From the cell containing the given text, extract its center point as [x, y] coordinate. 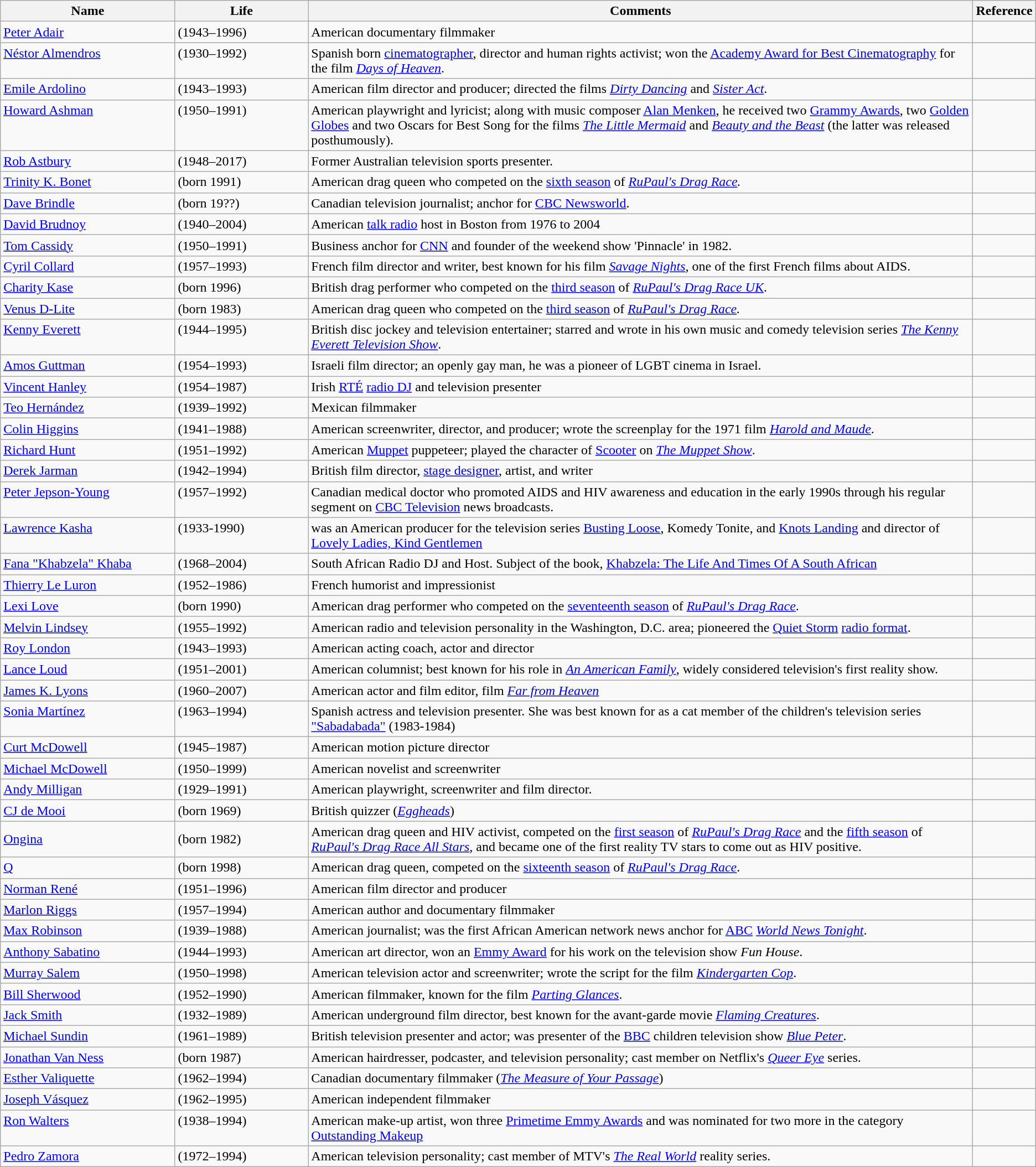
(1954–1987) [241, 387]
French humorist and impressionist [641, 585]
American acting coach, actor and director [641, 648]
(1972–1994) [241, 1156]
Canadian television journalist; anchor for CBC Newsworld. [641, 203]
(1944–1995) [241, 338]
Bill Sherwood [87, 994]
French film director and writer, best known for his film Savage Nights, one of the first French films about AIDS. [641, 266]
Michael Sundin [87, 1036]
Cyril Collard [87, 266]
(1954–1993) [241, 366]
Emile Ardolino [87, 89]
James K. Lyons [87, 690]
Rob Astbury [87, 161]
American radio and television personality in the Washington, D.C. area; pioneered the Quiet Storm radio format. [641, 627]
Roy London [87, 648]
(1942–1994) [241, 471]
(1960–2007) [241, 690]
(born 1991) [241, 182]
Spanish born cinematographer, director and human rights activist; won the Academy Award for Best Cinematography for the film Days of Heaven. [641, 61]
(1929–1991) [241, 790]
Ongina [87, 839]
American filmmaker, known for the film Parting Glances. [641, 994]
American drag performer who competed on the seventeenth season of RuPaul's Drag Race. [641, 606]
(1950–1998) [241, 973]
Amos Guttman [87, 366]
(born 19??) [241, 203]
Anthony Sabatino [87, 952]
(1957–1992) [241, 499]
(born 1998) [241, 868]
Max Robinson [87, 931]
(1968–2004) [241, 564]
American Muppet puppeteer; played the character of Scooter on The Muppet Show. [641, 450]
American underground film director, best known for the avant-garde movie Flaming Creatures. [641, 1015]
(1939–1992) [241, 408]
(1952–1990) [241, 994]
Canadian documentary filmmaker (The Measure of Your Passage) [641, 1078]
Norman René [87, 889]
Marlon Riggs [87, 910]
American drag queen who competed on the third season of RuPaul's Drag Race. [641, 308]
South African Radio DJ and Host. Subject of the book, Khabzela: The Life And Times Of A South African [641, 564]
(1962–1995) [241, 1099]
American motion picture director [641, 748]
Richard Hunt [87, 450]
Néstor Almendros [87, 61]
Charity Kase [87, 287]
American playwright, screenwriter and film director. [641, 790]
Peter Adair [87, 32]
Derek Jarman [87, 471]
(1948–2017) [241, 161]
Israeli film director; an openly gay man, he was a pioneer of LGBT cinema in Israel. [641, 366]
American make-up artist, won three Primetime Emmy Awards and was nominated for two more in the category Outstanding Makeup [641, 1128]
David Brudnoy [87, 224]
American documentary filmmaker [641, 32]
(born 1996) [241, 287]
Peter Jepson-Young [87, 499]
was an American producer for the television series Busting Loose, Komedy Tonite, and Knots Landing and director of Lovely Ladies, Kind Gentlemen [641, 536]
(1951–1992) [241, 450]
Tom Cassidy [87, 245]
Lawrence Kasha [87, 536]
(1951–1996) [241, 889]
Irish RTÉ radio DJ and television presenter [641, 387]
American art director, won an Emmy Award for his work on the television show Fun House. [641, 952]
Pedro Zamora [87, 1156]
American hairdresser, podcaster, and television personality; cast member on Netflix's Queer Eye series. [641, 1057]
(born 1969) [241, 811]
(1944–1993) [241, 952]
American journalist; was the first African American network news anchor for ABC World News Tonight. [641, 931]
(born 1990) [241, 606]
American film director and producer; directed the films Dirty Dancing and Sister Act. [641, 89]
Joseph Vásquez [87, 1099]
Reference [1004, 11]
(1957–1994) [241, 910]
Colin Higgins [87, 429]
Ron Walters [87, 1128]
CJ de Mooi [87, 811]
(born 1987) [241, 1057]
Life [241, 11]
Mexican filmmaker [641, 408]
Murray Salem [87, 973]
Curt McDowell [87, 748]
American television personality; cast member of MTV's The Real World reality series. [641, 1156]
(1932–1989) [241, 1015]
(1941–1988) [241, 429]
(born 1983) [241, 308]
(1930–1992) [241, 61]
Q [87, 868]
American television actor and screenwriter; wrote the script for the film Kindergarten Cop. [641, 973]
American novelist and screenwriter [641, 769]
American talk radio host in Boston from 1976 to 2004 [641, 224]
American author and documentary filmmaker [641, 910]
(1945–1987) [241, 748]
Trinity K. Bonet [87, 182]
(1961–1989) [241, 1036]
British drag performer who competed on the third season of RuPaul's Drag Race UK. [641, 287]
Lexi Love [87, 606]
(1955–1992) [241, 627]
American screenwriter, director, and producer; wrote the screenplay for the 1971 film Harold and Maude. [641, 429]
American drag queen, competed on the sixteenth season of RuPaul's Drag Race. [641, 868]
Dave Brindle [87, 203]
(1962–1994) [241, 1078]
American film director and producer [641, 889]
British film director, stage designer, artist, and writer [641, 471]
Venus D-Lite [87, 308]
(1940–2004) [241, 224]
(1957–1993) [241, 266]
Kenny Everett [87, 338]
Business anchor for CNN and founder of the weekend show 'Pinnacle' in 1982. [641, 245]
Teo Hernández [87, 408]
Vincent Hanley [87, 387]
American columnist; best known for his role in An American Family, widely considered television's first reality show. [641, 669]
(1951–2001) [241, 669]
British television presenter and actor; was presenter of the BBC children television show Blue Peter. [641, 1036]
Lance Loud [87, 669]
American drag queen who competed on the sixth season of RuPaul's Drag Race. [641, 182]
Esther Valiquette [87, 1078]
(born 1982) [241, 839]
Spanish actress and television presenter. She was best known for as a cat member of the children's television series "Sabadabada" (1983-1984) [641, 719]
Fana "Khabzela" Khaba [87, 564]
Jack Smith [87, 1015]
(1952–1986) [241, 585]
Andy Milligan [87, 790]
American independent filmmaker [641, 1099]
(1950–1999) [241, 769]
(1963–1994) [241, 719]
(1938–1994) [241, 1128]
(1933-1990) [241, 536]
Former Australian television sports presenter. [641, 161]
Sonia Martínez [87, 719]
Michael McDowell [87, 769]
British quizzer (Eggheads) [641, 811]
Name [87, 11]
Comments [641, 11]
Melvin Lindsey [87, 627]
American actor and film editor, film Far from Heaven [641, 690]
Howard Ashman [87, 125]
(1939–1988) [241, 931]
Thierry Le Luron [87, 585]
(1943–1996) [241, 32]
British disc jockey and television entertainer; starred and wrote in his own music and comedy television series The Kenny Everett Television Show. [641, 338]
Jonathan Van Ness [87, 1057]
